Detect which cell encompasses the target text, then output its (X, Y) center coordinate. 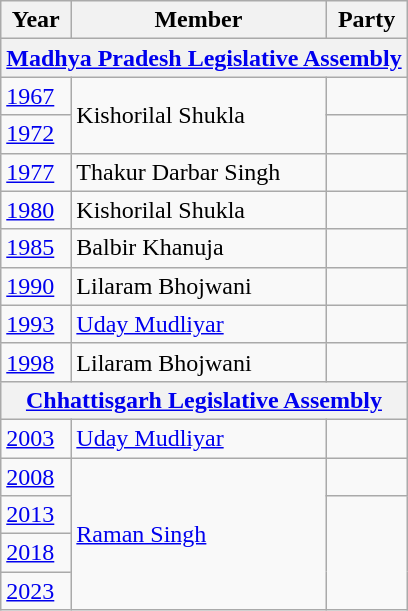
Balbir Khanuja (198, 248)
1990 (36, 286)
Year (36, 20)
Party (366, 20)
2008 (36, 477)
Raman Singh (198, 534)
1977 (36, 172)
Member (198, 20)
2013 (36, 515)
2018 (36, 553)
Chhattisgarh Legislative Assembly (204, 400)
Madhya Pradesh Legislative Assembly (204, 58)
1967 (36, 96)
1972 (36, 134)
2003 (36, 438)
1998 (36, 362)
1993 (36, 324)
1980 (36, 210)
1985 (36, 248)
2023 (36, 591)
Thakur Darbar Singh (198, 172)
